Search for the cell housing the specified text and yield its (x, y) center coordinate. 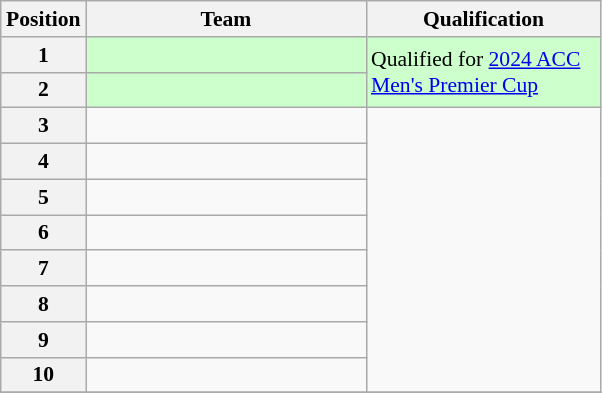
6 (44, 233)
8 (44, 304)
Qualified for 2024 ACC Men's Premier Cup (484, 72)
10 (44, 375)
7 (44, 269)
Team (226, 19)
Qualification (484, 19)
2 (44, 90)
1 (44, 55)
9 (44, 340)
3 (44, 126)
4 (44, 162)
5 (44, 197)
Position (44, 19)
